Provide the [X, Y] coordinate of the cell's center where the given text is located.  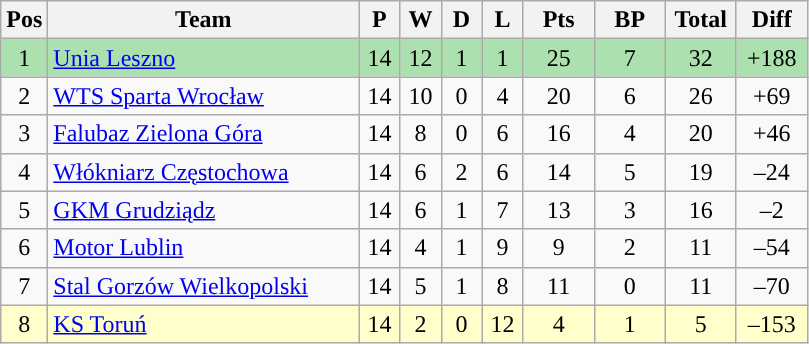
10 [420, 96]
Stal Gorzów Wielkopolski [204, 286]
Diff [772, 20]
25 [558, 58]
L [502, 20]
D [462, 20]
KS Toruń [204, 324]
–24 [772, 172]
19 [700, 172]
BP [630, 20]
13 [558, 210]
+188 [772, 58]
+69 [772, 96]
Włókniarz Częstochowa [204, 172]
Falubaz Zielona Góra [204, 134]
Pos [24, 20]
–70 [772, 286]
Team [204, 20]
–2 [772, 210]
–54 [772, 248]
WTS Sparta Wrocław [204, 96]
Pts [558, 20]
Unia Leszno [204, 58]
P [380, 20]
26 [700, 96]
Motor Lublin [204, 248]
32 [700, 58]
W [420, 20]
–153 [772, 324]
+46 [772, 134]
Total [700, 20]
GKM Grudziądz [204, 210]
